Return the (x, y) coordinate for the center point of the cell that contains the specified text.  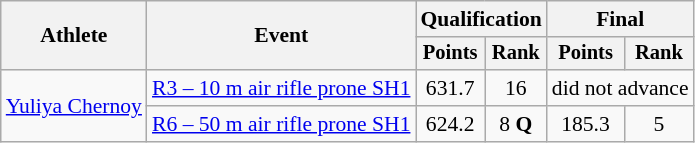
Final (620, 19)
R6 – 50 m air rifle prone SH1 (282, 124)
Yuliya Chernoy (74, 106)
16 (516, 88)
8 Q (516, 124)
624.2 (450, 124)
Athlete (74, 36)
5 (658, 124)
Event (282, 36)
Qualification (482, 19)
did not advance (620, 88)
R3 – 10 m air rifle prone SH1 (282, 88)
631.7 (450, 88)
185.3 (586, 124)
